Locate the cell with the specified text and output its [x, y] center coordinate. 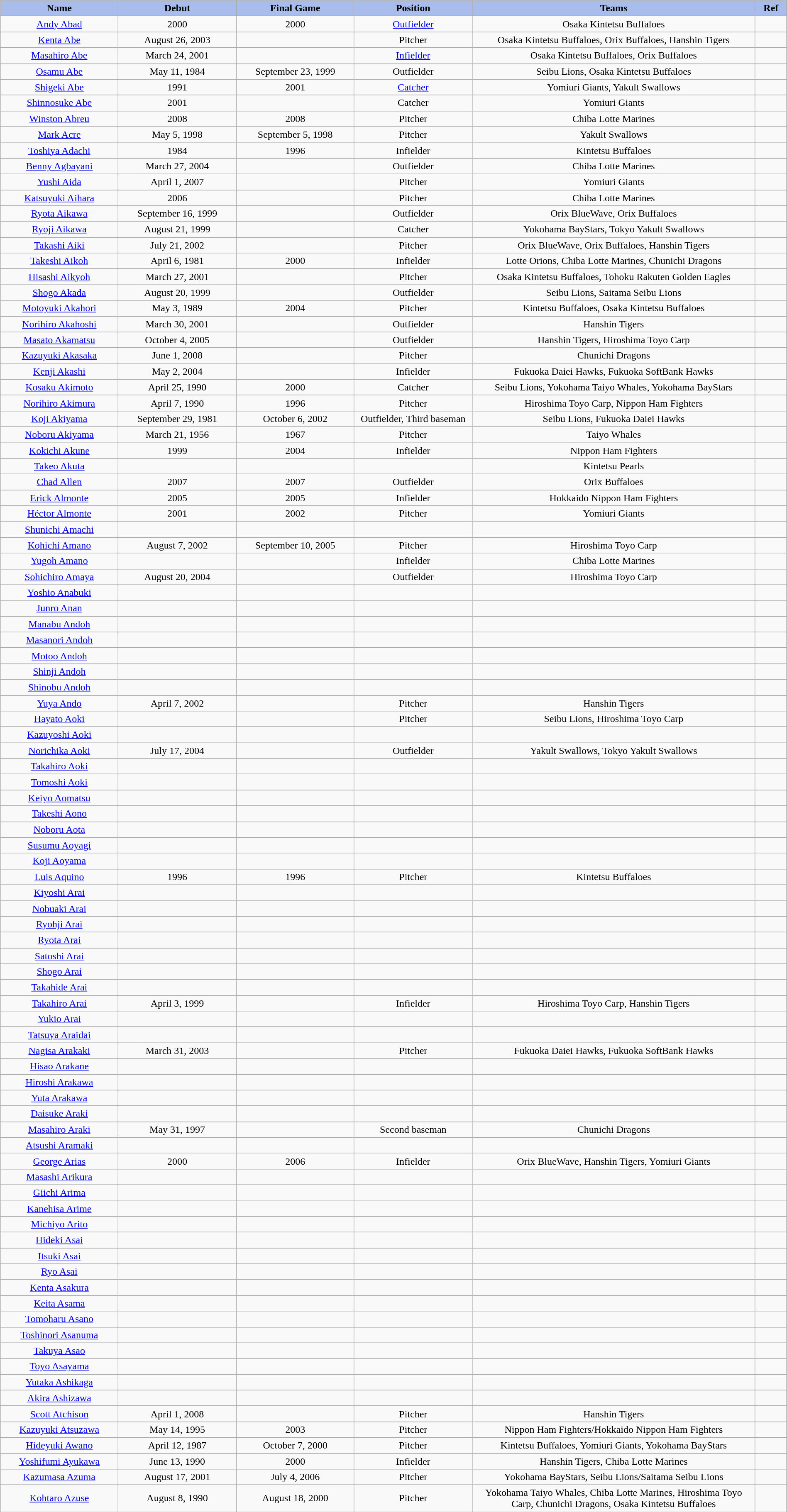
Kenta Asakura [59, 1288]
Sohichiro Amaya [59, 577]
Norihiro Akimura [59, 403]
Takahide Arai [59, 988]
Kohtaro Azuse [59, 1499]
Koji Aoyama [59, 861]
Name [59, 8]
Seibu Lions, Hiroshima Toyo Carp [613, 719]
Lotte Orions, Chiba Lotte Marines, Chunichi Dragons [613, 261]
Yushi Aida [59, 182]
Nagisa Arakaki [59, 1051]
Winston Abreu [59, 119]
September 23, 1999 [295, 71]
May 2, 2004 [177, 371]
Masanori Andoh [59, 640]
Masato Akamatsu [59, 340]
1967 [295, 434]
Susumu Aoyagi [59, 845]
Osamu Abe [59, 71]
Hanshin Tigers, Hiroshima Toyo Carp [613, 340]
Héctor Almonte [59, 514]
Yokohama Taiyo Whales, Chiba Lotte Marines, Hiroshima Toyo Carp, Chunichi Dragons, Osaka Kintetsu Buffaloes [613, 1499]
August 8, 1990 [177, 1499]
April 1, 2008 [177, 1414]
Nippon Ham Fighters [613, 450]
March 27, 2004 [177, 166]
Scott Atchison [59, 1414]
Kazuyuki Atsuzawa [59, 1429]
Takeshi Aikoh [59, 261]
August 7, 2002 [177, 545]
June 1, 2008 [177, 356]
August 18, 2000 [295, 1499]
Yoshifumi Ayukawa [59, 1461]
Manabu Andoh [59, 624]
Orix BlueWave, Orix Buffaloes [613, 214]
July 17, 2004 [177, 751]
Hayato Aoki [59, 719]
Final Game [295, 8]
Hiroshima Toyo Carp, Nippon Ham Fighters [613, 403]
March 30, 2001 [177, 324]
Takeo Akuta [59, 466]
Giichi Arima [59, 1193]
Debut [177, 8]
August 20, 2004 [177, 577]
March 27, 2001 [177, 277]
Yugoh Amano [59, 561]
Kintetsu Buffaloes, Yomiuri Giants, Yokohama BayStars [613, 1445]
Keiyo Aomatsu [59, 798]
Position [413, 8]
Erick Almonte [59, 498]
April 12, 1987 [177, 1445]
Second baseman [413, 1129]
Keita Asama [59, 1303]
Motoo Andoh [59, 656]
May 14, 1995 [177, 1429]
2002 [295, 514]
Hanshin Tigers, Chiba Lotte Marines [613, 1461]
Shunichi Amachi [59, 529]
Hisashi Aikyoh [59, 277]
August 20, 1999 [177, 293]
October 7, 2000 [295, 1445]
Hiroshi Arakawa [59, 1082]
Takeshi Aono [59, 814]
Seibu Lions, Osaka Kintetsu Buffaloes [613, 71]
Takahiro Aoki [59, 766]
March 21, 1956 [177, 434]
Takuya Asao [59, 1351]
Norihiro Akahoshi [59, 324]
Benny Agbayani [59, 166]
Kosaku Akimoto [59, 387]
Hiroshima Toyo Carp, Hanshin Tigers [613, 1003]
August 21, 1999 [177, 229]
Tatsuya Araidai [59, 1035]
Kohichi Amano [59, 545]
Koji Akiyama [59, 419]
April 7, 1990 [177, 403]
Orix BlueWave, Hanshin Tigers, Yomiuri Giants [613, 1161]
Kazuyoshi Aoki [59, 735]
Osaka Kintetsu Buffaloes, Orix Buffaloes [613, 56]
Ryota Arai [59, 940]
1984 [177, 150]
Kazuyuki Akasaka [59, 356]
Yokohama BayStars, Tokyo Yakult Swallows [613, 229]
Kanehisa Arime [59, 1209]
May 3, 1989 [177, 308]
Yuta Arakawa [59, 1098]
Itsuki Asai [59, 1256]
May 31, 1997 [177, 1129]
Toyo Asayama [59, 1366]
Tomoharu Asano [59, 1319]
Yukio Arai [59, 1019]
Ryoji Aikawa [59, 229]
Nobuaki Arai [59, 908]
Masahiro Araki [59, 1129]
Shogo Akada [59, 293]
Hideyuki Awano [59, 1445]
Kazumasa Azuma [59, 1477]
Shinnosuke Abe [59, 103]
Kenta Abe [59, 40]
August 17, 2001 [177, 1477]
Hideki Asai [59, 1240]
September 10, 2005 [295, 545]
Yoshio Anabuki [59, 593]
Ref [771, 8]
1999 [177, 450]
September 16, 1999 [177, 214]
Orix BlueWave, Orix Buffaloes, Hanshin Tigers [613, 245]
Ryohji Arai [59, 924]
Shinji Andoh [59, 671]
April 3, 1999 [177, 1003]
Outfielder, Third baseman [413, 419]
Noboru Akiyama [59, 434]
Yomiuri Giants, Yakult Swallows [613, 87]
2003 [295, 1429]
Yokohama BayStars, Seibu Lions/Saitama Seibu Lions [613, 1477]
Satoshi Arai [59, 956]
Andy Abad [59, 24]
Luis Aquino [59, 877]
October 4, 2005 [177, 340]
Toshiya Adachi [59, 150]
March 31, 2003 [177, 1051]
September 5, 1998 [295, 134]
Seibu Lions, Yokohama Taiyo Whales, Yokohama BayStars [613, 387]
Orix Buffaloes [613, 482]
Seibu Lions, Saitama Seibu Lions [613, 293]
Osaka Kintetsu Buffaloes [613, 24]
Yutaka Ashikaga [59, 1382]
Noboru Aota [59, 829]
October 6, 2002 [295, 419]
April 1, 2007 [177, 182]
Shinobu Andoh [59, 687]
Mark Acre [59, 134]
April 7, 2002 [177, 703]
Shigeki Abe [59, 87]
Kenji Akashi [59, 371]
Teams [613, 8]
1991 [177, 87]
Chad Allen [59, 482]
Kintetsu Pearls [613, 466]
Daisuke Araki [59, 1114]
Michiyo Arito [59, 1224]
Atsushi Aramaki [59, 1145]
Seibu Lions, Fukuoka Daiei Hawks [613, 419]
Motoyuki Akahori [59, 308]
July 21, 2002 [177, 245]
Ryota Aikawa [59, 214]
Taiyo Whales [613, 434]
Ryo Asai [59, 1272]
Hisao Arakane [59, 1066]
Kintetsu Buffaloes, Osaka Kintetsu Buffaloes [613, 308]
Masashi Arikura [59, 1177]
Yakult Swallows [613, 134]
Takahiro Arai [59, 1003]
Hokkaido Nippon Ham Fighters [613, 498]
Nippon Ham Fighters/Hokkaido Nippon Ham Fighters [613, 1429]
Junro Anan [59, 608]
May 5, 1998 [177, 134]
June 13, 1990 [177, 1461]
Kokichi Akune [59, 450]
August 26, 2003 [177, 40]
Katsuyuki Aihara [59, 198]
Osaka Kintetsu Buffaloes, Orix Buffaloes, Hanshin Tigers [613, 40]
May 11, 1984 [177, 71]
Akira Ashizawa [59, 1398]
July 4, 2006 [295, 1477]
Tomoshi Aoki [59, 782]
Yakult Swallows, Tokyo Yakult Swallows [613, 751]
Masahiro Abe [59, 56]
Takashi Aiki [59, 245]
April 25, 1990 [177, 387]
April 6, 1981 [177, 261]
Toshinori Asanuma [59, 1335]
Kiyoshi Arai [59, 893]
George Arias [59, 1161]
Norichika Aoki [59, 751]
September 29, 1981 [177, 419]
March 24, 2001 [177, 56]
Osaka Kintetsu Buffaloes, Tohoku Rakuten Golden Eagles [613, 277]
Yuya Ando [59, 703]
Shogo Arai [59, 972]
